Detect which cell encompasses the target text, then output its [x, y] center coordinate. 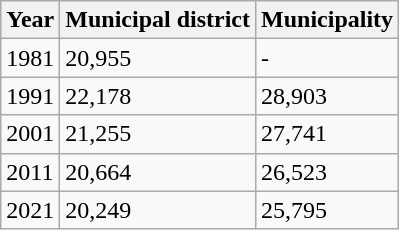
21,255 [158, 134]
27,741 [328, 134]
Year [30, 20]
22,178 [158, 96]
2021 [30, 210]
20,664 [158, 172]
Municipality [328, 20]
20,955 [158, 58]
28,903 [328, 96]
26,523 [328, 172]
20,249 [158, 210]
25,795 [328, 210]
2001 [30, 134]
1991 [30, 96]
- [328, 58]
2011 [30, 172]
1981 [30, 58]
Municipal district [158, 20]
